Extract the (X, Y) coordinate from the center of the cell holding the provided text.  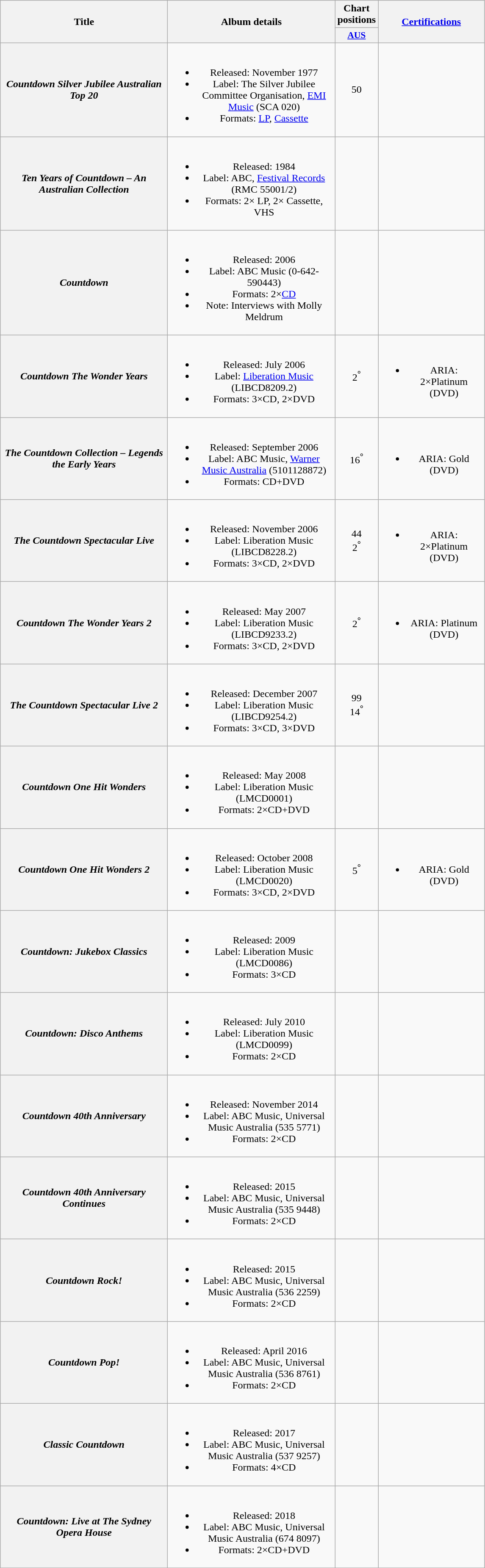
Countdown 40th Anniversary Continues (84, 1198)
44 2° (357, 541)
Countdown One Hit Wonders (84, 787)
Chart positions (357, 14)
Countdown 40th Anniversary (84, 1116)
AUS (357, 36)
Album details (252, 22)
Ten Years of Countdown – An Australian Collection (84, 183)
Released: 1984Label: ABC, Festival Records (RMC 55001/2)Formats: 2× LP, 2× Cassette, VHS (252, 183)
Certifications (431, 22)
The Countdown Spectacular Live (84, 541)
Released: 2015Label: ABC Music, Universal Music Australia (536 2259)Formats: 2×CD (252, 1280)
5° (357, 869)
Released: May 2008Label: Liberation Music (LMCD0001)Formats: 2×CD+DVD (252, 787)
Countdown (84, 283)
50 (357, 90)
99 14° (357, 705)
Released: July 2010Label: Liberation Music (LMCD0099)Formats: 2×CD (252, 1034)
Title (84, 22)
ARIA: Platinum (DVD) (431, 623)
Released: September 2006Label: ABC Music, Warner Music Australia (5101128872)Formats: CD+DVD (252, 459)
Countdown The Wonder Years (84, 376)
Countdown Pop! (84, 1362)
Classic Countdown (84, 1444)
Countdown Rock! (84, 1280)
Released: May 2007Label: Liberation Music (LIBCD9233.2)Formats: 3×CD, 2×DVD (252, 623)
The Countdown Collection – Legends the Early Years (84, 459)
Countdown One Hit Wonders 2 (84, 869)
Released: November 2006Label: Liberation Music (LIBCD8228.2)Formats: 3×CD, 2×DVD (252, 541)
Released: November 1977Label: The Silver Jubilee Committee Organisation, EMI Music (SCA 020)Formats: LP, Cassette (252, 90)
Countdown The Wonder Years 2 (84, 623)
Released: December 2007Label: Liberation Music (LIBCD9254.2)Formats: 3×CD, 3×DVD (252, 705)
Countdown Silver Jubilee Australian Top 20 (84, 90)
Released: 2015Label: ABC Music, Universal Music Australia (535 9448)Formats: 2×CD (252, 1198)
Countdown: Disco Anthems (84, 1034)
Released: 2018Label: ABC Music, Universal Music Australia (674 8097)Formats: 2×CD+DVD (252, 1527)
Countdown: Live at The Sydney Opera House (84, 1527)
Released: 2017Label: ABC Music, Universal Music Australia (537 9257)Formats: 4×CD (252, 1444)
Released: April 2016Label: ABC Music, Universal Music Australia (536 8761)Formats: 2×CD (252, 1362)
Released: November 2014Label: ABC Music, Universal Music Australia (535 5771)Formats: 2×CD (252, 1116)
The Countdown Spectacular Live 2 (84, 705)
Released: 2009Label: Liberation Music (LMCD0086)Formats: 3×CD (252, 951)
Countdown: Jukebox Classics (84, 951)
16° (357, 459)
Released: October 2008Label: Liberation Music (LMCD0020)Formats: 3×CD, 2×DVD (252, 869)
Released: 2006Label: ABC Music (0-642-590443)Formats: 2×CDNote: Interviews with Molly Meldrum (252, 283)
Released: July 2006Label: Liberation Music (LIBCD8209.2)Formats: 3×CD, 2×DVD (252, 376)
